From the cell containing the given text, extract its center point as (X, Y) coordinate. 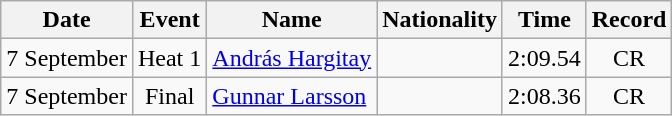
Gunnar Larsson (292, 96)
Time (544, 20)
Name (292, 20)
Final (169, 96)
Nationality (440, 20)
Record (629, 20)
Date (67, 20)
2:09.54 (544, 58)
2:08.36 (544, 96)
András Hargitay (292, 58)
Event (169, 20)
Heat 1 (169, 58)
